Detect which cell encompasses the target text, then output its [x, y] center coordinate. 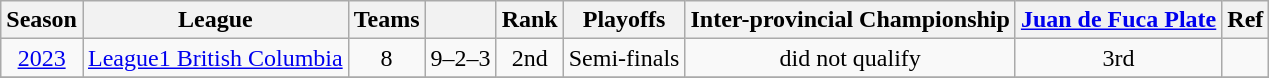
8 [386, 58]
9–2–3 [460, 58]
3rd [1118, 58]
League [215, 20]
Playoffs [624, 20]
did not qualify [850, 58]
Rank [530, 20]
Inter-provincial Championship [850, 20]
League1 British Columbia [215, 58]
Semi-finals [624, 58]
Juan de Fuca Plate [1118, 20]
2nd [530, 58]
Teams [386, 20]
Ref [1246, 20]
Season [42, 20]
2023 [42, 58]
